Locate the cell with the specified text and output its (x, y) center coordinate. 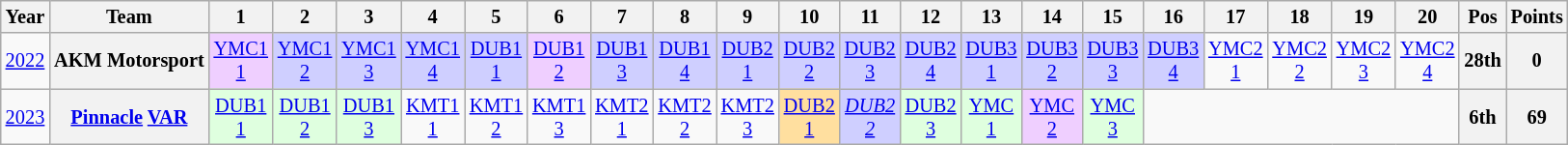
9 (748, 16)
Pinnacle VAR (129, 117)
YMC21 (1235, 61)
KMT21 (621, 117)
3 (368, 16)
AKM Motorsport (129, 61)
DUB24 (932, 61)
69 (1537, 117)
YMC22 (1299, 61)
DUB34 (1173, 61)
DUB14 (685, 61)
2022 (25, 61)
2 (305, 16)
12 (932, 16)
KMT11 (433, 117)
2023 (25, 117)
6th (1482, 117)
0 (1537, 61)
Year (25, 16)
18 (1299, 16)
8 (685, 16)
10 (810, 16)
13 (991, 16)
KMT12 (496, 117)
YMC1 (991, 117)
Team (129, 16)
YMC3 (1113, 117)
15 (1113, 16)
YMC24 (1427, 61)
YMC11 (241, 61)
Points (1537, 16)
28th (1482, 61)
KMT13 (559, 117)
YMC2 (1051, 117)
11 (870, 16)
DUB31 (991, 61)
Pos (1482, 16)
4 (433, 16)
6 (559, 16)
19 (1364, 16)
YMC14 (433, 61)
YMC13 (368, 61)
YMC12 (305, 61)
17 (1235, 16)
DUB33 (1113, 61)
YMC23 (1364, 61)
1 (241, 16)
16 (1173, 16)
KMT22 (685, 117)
7 (621, 16)
14 (1051, 16)
DUB32 (1051, 61)
5 (496, 16)
KMT23 (748, 117)
20 (1427, 16)
